Extract the (x, y) coordinate from the center of the cell holding the provided text.  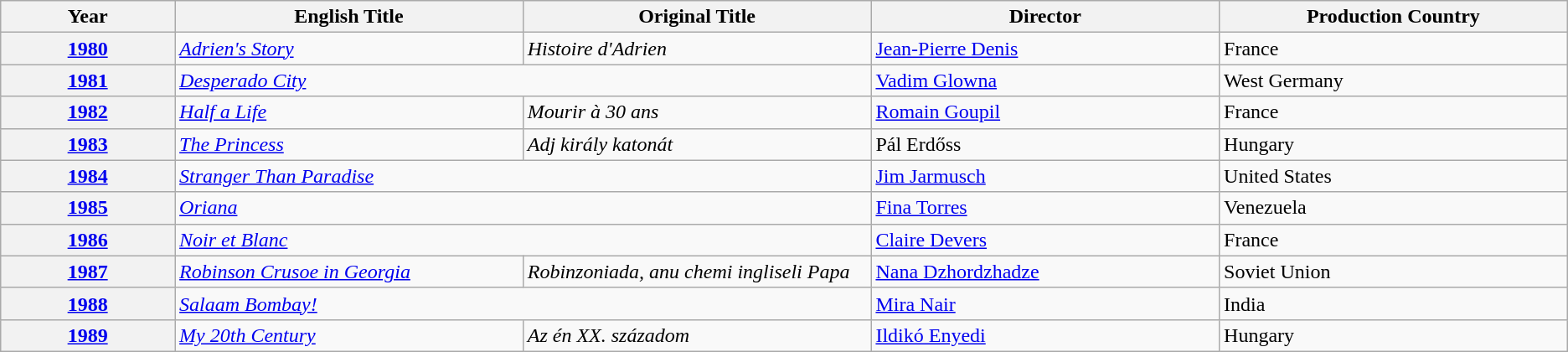
Pál Erdőss (1045, 144)
Ildikó Enyedi (1045, 335)
Jean-Pierre Denis (1045, 49)
United States (1394, 176)
India (1394, 303)
Salaam Bombay! (523, 303)
Director (1045, 17)
The Princess (349, 144)
Noir et Blanc (523, 240)
1981 (88, 80)
Fina Torres (1045, 208)
Nana Dzhordzhadze (1045, 272)
Vadim Glowna (1045, 80)
1987 (88, 272)
Robinzoniada, anu chemi ingliseli Papa (697, 272)
Claire Devers (1045, 240)
English Title (349, 17)
Mira Nair (1045, 303)
Az én XX. századom (697, 335)
1985 (88, 208)
Robinson Crusoe in Georgia (349, 272)
Mourir à 30 ans (697, 112)
Jim Jarmusch (1045, 176)
1982 (88, 112)
1989 (88, 335)
1983 (88, 144)
Half a Life (349, 112)
1986 (88, 240)
Desperado City (523, 80)
West Germany (1394, 80)
Romain Goupil (1045, 112)
1984 (88, 176)
Adj király katonát (697, 144)
Original Title (697, 17)
Venezuela (1394, 208)
1988 (88, 303)
Year (88, 17)
Histoire d'Adrien (697, 49)
Stranger Than Paradise (523, 176)
Adrien's Story (349, 49)
Production Country (1394, 17)
1980 (88, 49)
Oriana (523, 208)
My 20th Century (349, 335)
Soviet Union (1394, 272)
